Pinpoint the cell where the given text exists, returning its (x, y) midpoint coordinate. 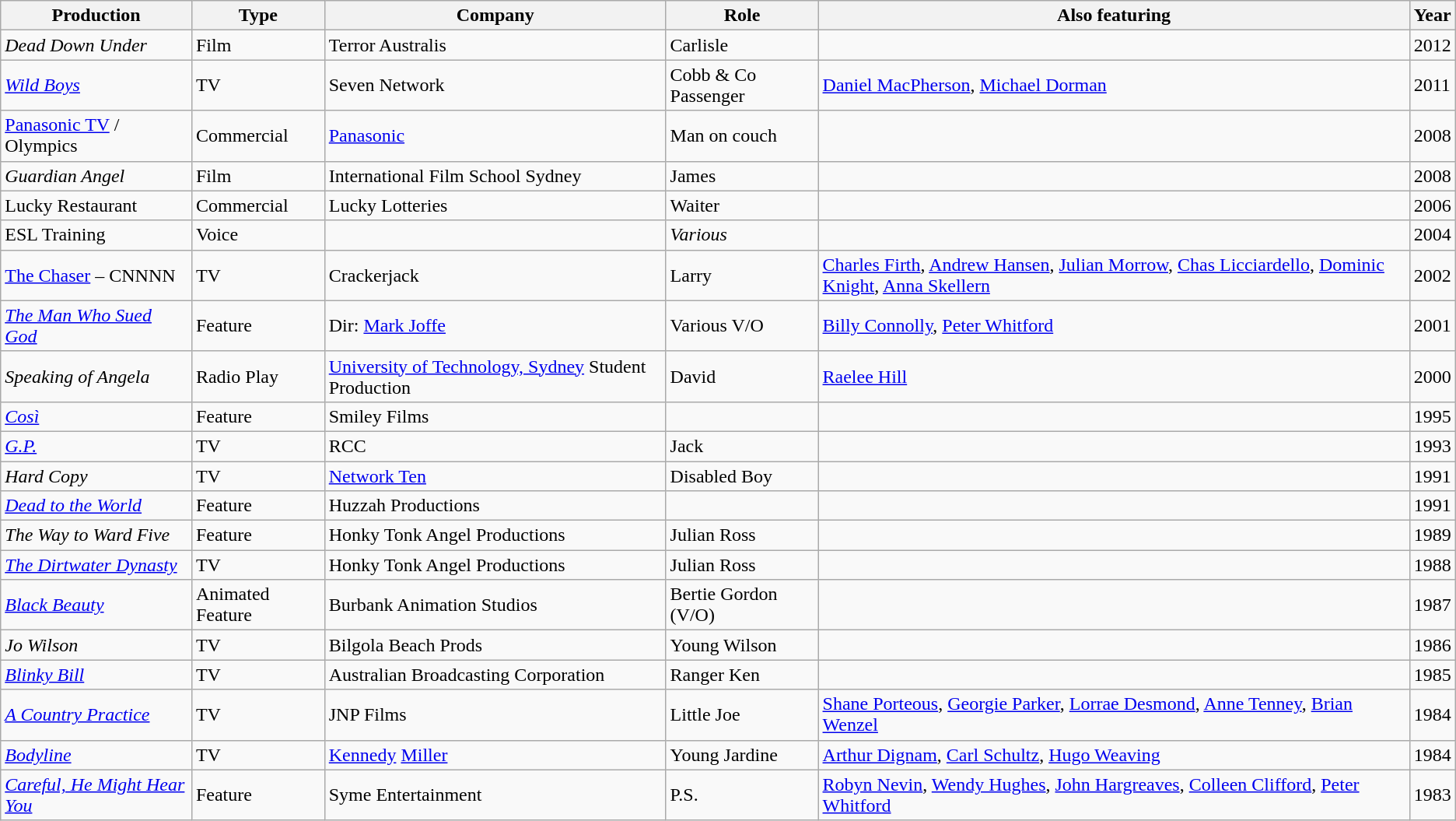
Dead to the World (96, 506)
The Chaser – CNNNN (96, 275)
Man on couch (742, 135)
Various V/O (742, 325)
ESL Training (96, 235)
Young Wilson (742, 645)
Young Jardine (742, 755)
Larry (742, 275)
Charles Firth, Andrew Hansen, Julian Morrow, Chas Licciardello, Dominic Knight, Anna Skellern (1114, 275)
Network Ten (495, 475)
Crackerjack (495, 275)
Various (742, 235)
Role (742, 16)
Carlisle (742, 45)
Panasonic (495, 135)
David (742, 377)
James (742, 176)
1995 (1433, 416)
Voice (258, 235)
G.P. (96, 446)
2004 (1433, 235)
University of Technology, Sydney Student Production (495, 377)
Bertie Gordon (V/O) (742, 605)
Company (495, 16)
Blinky Bill (96, 675)
Disabled Boy (742, 475)
Arthur Dignam, Carl Schultz, Hugo Weaving (1114, 755)
1989 (1433, 535)
Lucky Lotteries (495, 205)
Cobb & Co Passenger (742, 86)
Dir: Mark Joffe (495, 325)
Raelee Hill (1114, 377)
Waiter (742, 205)
Syme Entertainment (495, 795)
Smiley Films (495, 416)
Robyn Nevin, Wendy Hughes, John Hargreaves, Colleen Clifford, Peter Whitford (1114, 795)
RCC (495, 446)
The Man Who Sued God (96, 325)
Terror Australis (495, 45)
Daniel MacPherson, Michael Dorman (1114, 86)
Year (1433, 16)
Radio Play (258, 377)
1987 (1433, 605)
1988 (1433, 565)
The Way to Ward Five (96, 535)
Jo Wilson (96, 645)
1983 (1433, 795)
Type (258, 16)
1993 (1433, 446)
P.S. (742, 795)
Panasonic TV / Olympics (96, 135)
2012 (1433, 45)
Seven Network (495, 86)
Lucky Restaurant (96, 205)
Dead Down Under (96, 45)
Speaking of Angela (96, 377)
Australian Broadcasting Corporation (495, 675)
The Dirtwater Dynasty (96, 565)
Animated Feature (258, 605)
International Film School Sydney (495, 176)
2011 (1433, 86)
Ranger Ken (742, 675)
Shane Porteous, Georgie Parker, Lorrae Desmond, Anne Tenney, Brian Wenzel (1114, 714)
2001 (1433, 325)
Kennedy Miller (495, 755)
1985 (1433, 675)
JNP Films (495, 714)
Also featuring (1114, 16)
Così (96, 416)
A Country Practice (96, 714)
Careful, He Might Hear You (96, 795)
Wild Boys (96, 86)
Black Beauty (96, 605)
Hard Copy (96, 475)
Burbank Animation Studios (495, 605)
Bodyline (96, 755)
2000 (1433, 377)
Production (96, 16)
Billy Connolly, Peter Whitford (1114, 325)
Huzzah Productions (495, 506)
2002 (1433, 275)
2006 (1433, 205)
Guardian Angel (96, 176)
Little Joe (742, 714)
Bilgola Beach Prods (495, 645)
1986 (1433, 645)
Jack (742, 446)
